Determine the [x, y] coordinate at the center of the cell enclosing the given text.  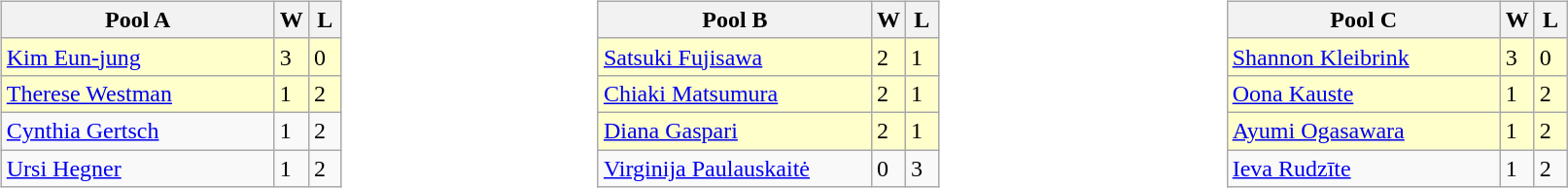
Chiaki Matsumura [735, 94]
Kim Eun-jung [138, 56]
Diana Gaspari [735, 131]
Pool B [735, 19]
Therese Westman [138, 94]
Ieva Rudzīte [1363, 169]
Virginija Paulauskaitė [735, 169]
Shannon Kleibrink [1363, 56]
Pool A [138, 19]
Cynthia Gertsch [138, 131]
Ayumi Ogasawara [1363, 131]
Pool C [1363, 19]
Ursi Hegner [138, 169]
Oona Kauste [1363, 94]
Satsuki Fujisawa [735, 56]
